Output the [X, Y] coordinate of the center of the cell containing the given text.  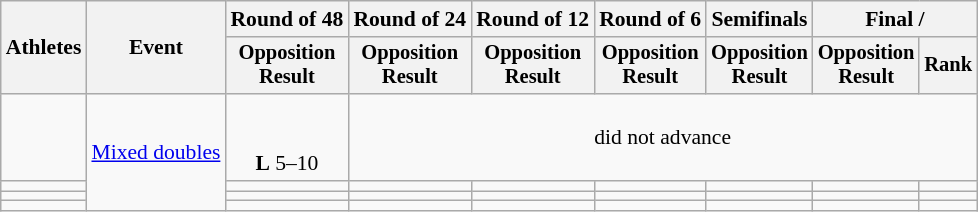
Semifinals [760, 19]
Final / [895, 19]
L 5–10 [286, 138]
Round of 48 [286, 19]
Round of 6 [650, 19]
Round of 24 [410, 19]
did not advance [662, 138]
Athletes [44, 48]
Event [156, 48]
Rank [948, 66]
Mixed doubles [156, 152]
Round of 12 [532, 19]
